Search for the cell housing the specified text and yield its (X, Y) center coordinate. 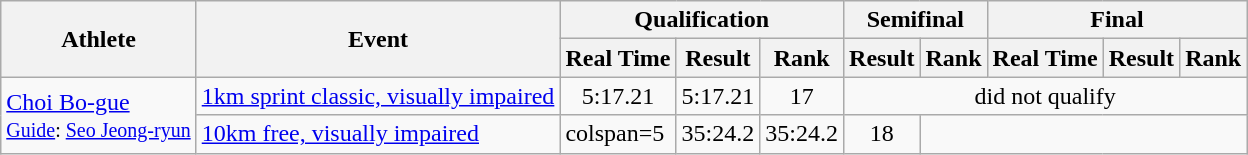
17 (802, 96)
Event (378, 39)
Athlete (98, 39)
18 (882, 134)
Semifinal (916, 20)
10km free, visually impaired (378, 134)
colspan=5 (618, 134)
1km sprint classic, visually impaired (378, 96)
Qualification (702, 20)
Choi Bo-gueGuide: Seo Jeong-ryun (98, 115)
Final (1117, 20)
did not qualify (1046, 96)
